Find where the given text appears and provide that cell's center as [X, Y] coordinate. 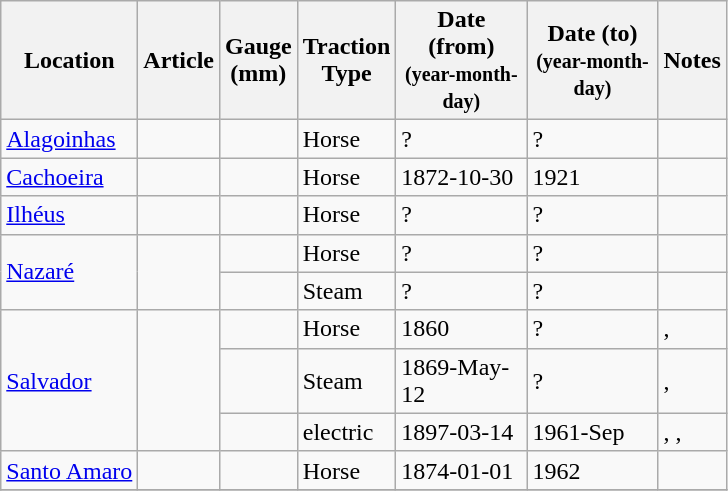
1869-May-12 [462, 380]
Gauge (mm) [258, 60]
Alagoinhas [70, 139]
1961-Sep [592, 432]
Santo Amaro [70, 470]
Date (from)(year-month-day) [462, 60]
electric [346, 432]
Article [179, 60]
1860 [462, 329]
Location [70, 60]
, , [692, 432]
1874-01-01 [462, 470]
Ilhéus [70, 215]
Salvador [70, 380]
1921 [592, 177]
Nazaré [70, 272]
Cachoeira [70, 177]
Date (to)(year-month-day) [592, 60]
Notes [692, 60]
TractionType [346, 60]
1962 [592, 470]
1872-10-30 [462, 177]
1897-03-14 [462, 432]
